Extract the (X, Y) coordinate from the center of the cell holding the provided text.  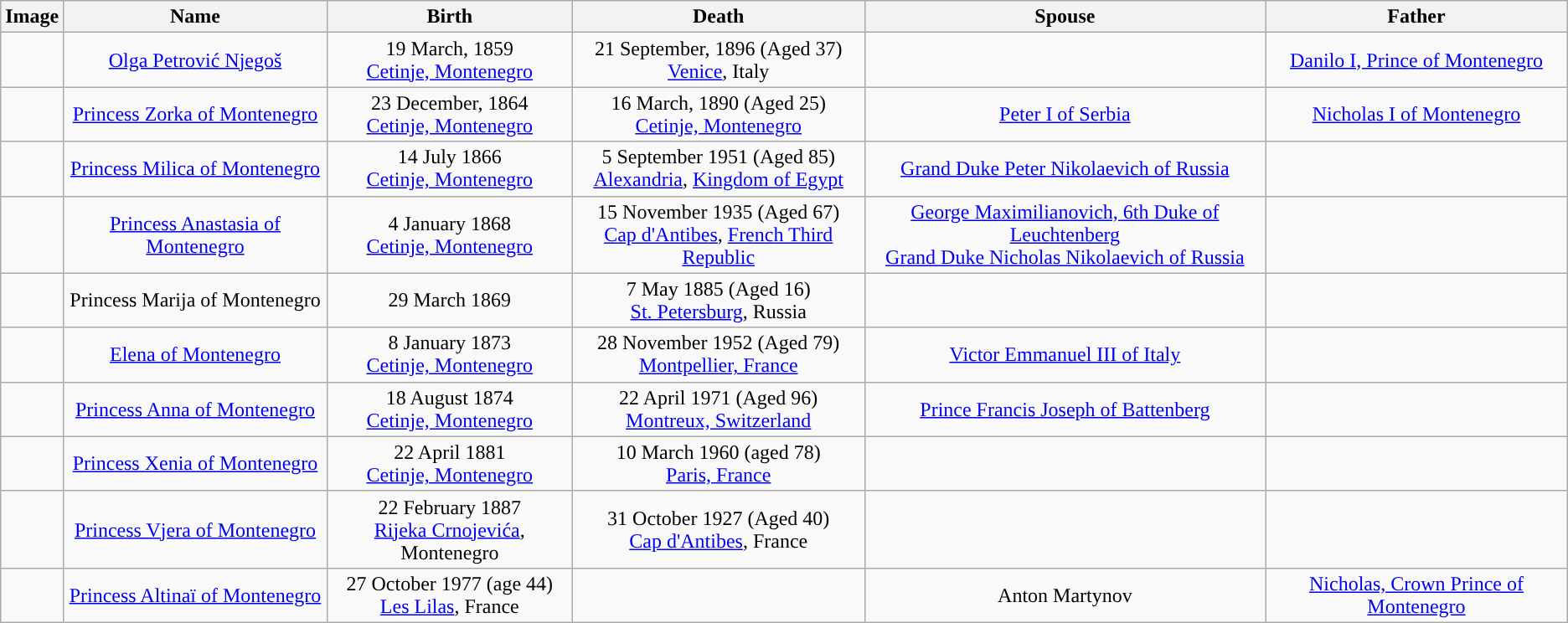
22 April 1971 (Aged 96)Montreux, Switzerland (719, 409)
5 September 1951 (Aged 85)Alexandria, Kingdom of Egypt (719, 169)
16 March, 1890 (Aged 25)Cetinje, Montenegro (719, 114)
14 July 1866Cetinje, Montenegro (449, 169)
19 March, 1859Cetinje, Montenegro (449, 60)
8 January 1873Cetinje, Montenegro (449, 355)
George Maximilianovich, 6th Duke of LeuchtenbergGrand Duke Nicholas Nikolaevich of Russia (1065, 234)
22 April 1881Cetinje, Montenegro (449, 464)
Princess Milica of Montenegro (195, 169)
Princess Altinaï of Montenegro (195, 595)
27 October 1977 (age 44)Les Lilas, France (449, 595)
4 January 1868Cetinje, Montenegro (449, 234)
10 March 1960 (aged 78)Paris, France (719, 464)
Princess Anna of Montenegro (195, 409)
Spouse (1065, 17)
28 November 1952 (Aged 79)Montpellier, France (719, 355)
Nicholas I of Montenegro (1417, 114)
Olga Petrović Njegoš (195, 60)
23 December, 1864Cetinje, Montenegro (449, 114)
Name (195, 17)
21 September, 1896 (Aged 37)Venice, Italy (719, 60)
Anton Martynov (1065, 595)
Princess Vjera of Montenegro (195, 529)
Victor Emmanuel III of Italy (1065, 355)
Father (1417, 17)
Peter I of Serbia (1065, 114)
Death (719, 17)
Danilo I, Prince of Montenegro (1417, 60)
Prince Francis Joseph of Battenberg (1065, 409)
15 November 1935 (Aged 67)Cap d'Antibes, French Third Republic (719, 234)
Image (32, 17)
Princess Anastasia of Montenegro (195, 234)
Princess Marija of Montenegro (195, 300)
22 February 1887Rijeka Crnojevića, Montenegro (449, 529)
Princess Zorka of Montenegro (195, 114)
18 August 1874Cetinje, Montenegro (449, 409)
Birth (449, 17)
7 May 1885 (Aged 16)St. Petersburg, Russia (719, 300)
29 March 1869 (449, 300)
Nicholas, Crown Prince of Montenegro (1417, 595)
Elena of Montenegro (195, 355)
Princess Xenia of Montenegro (195, 464)
Grand Duke Peter Nikolaevich of Russia (1065, 169)
31 October 1927 (Aged 40)Cap d'Antibes, France (719, 529)
